Provide the [X, Y] coordinate of the cell's center where the given text is located.  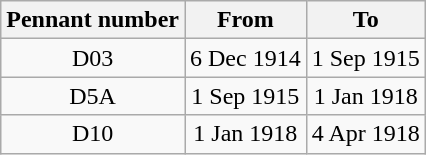
To [366, 20]
D03 [93, 58]
6 Dec 1914 [245, 58]
D5A [93, 96]
Pennant number [93, 20]
D10 [93, 134]
From [245, 20]
4 Apr 1918 [366, 134]
